Capture the cell that displays the provided text and extract its (x, y) central coordinate. 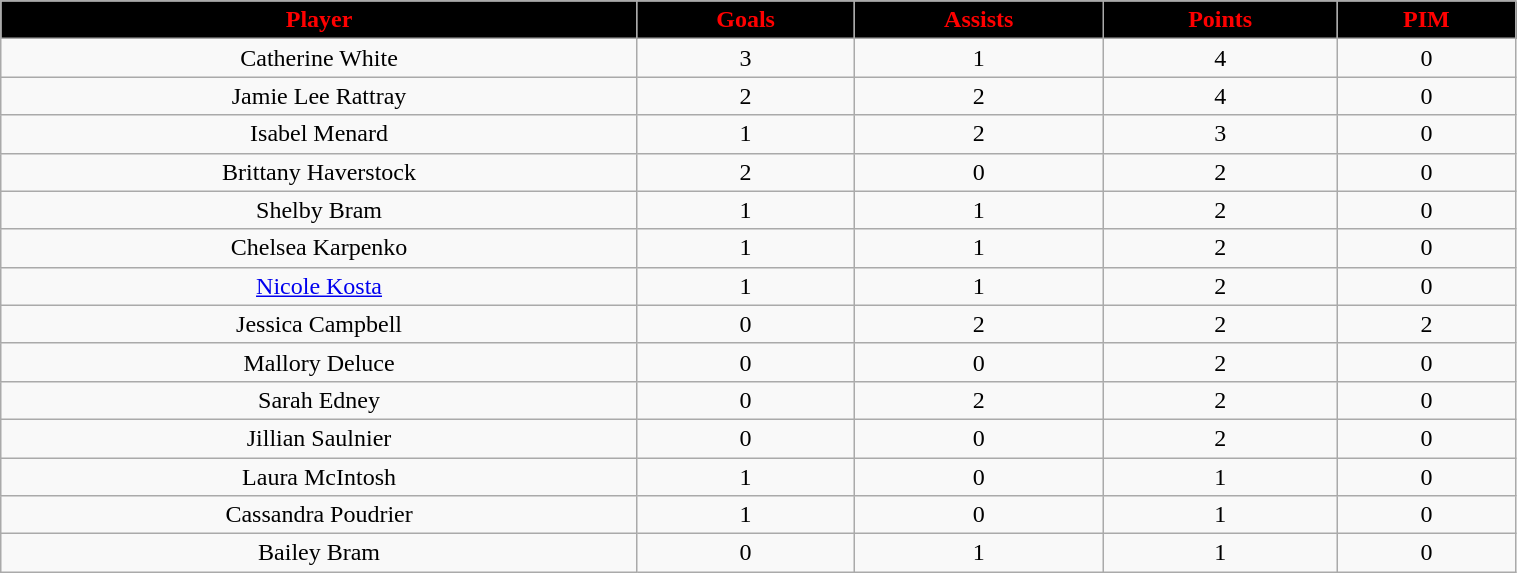
Cassandra Poudrier (320, 515)
Bailey Bram (320, 553)
Jillian Saulnier (320, 438)
Jessica Campbell (320, 324)
Nicole Kosta (320, 286)
Mallory Deluce (320, 362)
PIM (1426, 20)
Catherine White (320, 58)
Laura McIntosh (320, 477)
Assists (979, 20)
Goals (746, 20)
Brittany Haverstock (320, 172)
Sarah Edney (320, 400)
Shelby Bram (320, 210)
Isabel Menard (320, 134)
Player (320, 20)
Jamie Lee Rattray (320, 96)
Chelsea Karpenko (320, 248)
Points (1220, 20)
